Return [X, Y] of the center of cell containing provided text 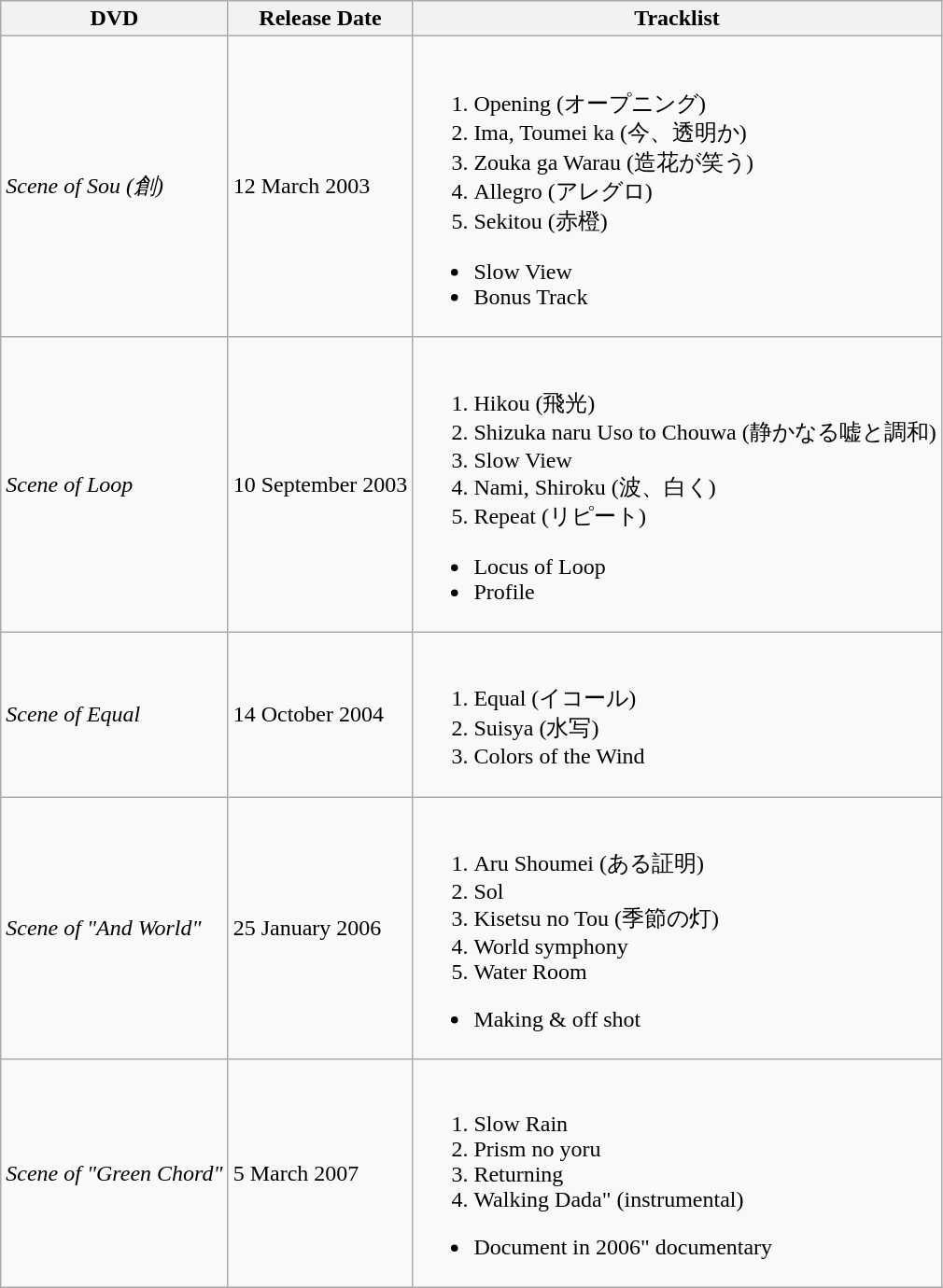
Hikou (飛光)Shizuka naru Uso to Chouwa (静かなる嘘と調和)Slow ViewNami, Shiroku (波、白く)Repeat (リピート)Locus of LoopProfile [677, 483]
DVD [114, 19]
Aru Shoumei (ある証明)SolKisetsu no Tou (季節の灯)World symphonyWater RoomMaking & off shot [677, 928]
Tracklist [677, 19]
Equal (イコール)Suisya (水写)Colors of the Wind [677, 714]
Scene of "Green Chord" [114, 1174]
25 January 2006 [320, 928]
14 October 2004 [320, 714]
10 September 2003 [320, 483]
Scene of Loop [114, 483]
Scene of "And World" [114, 928]
Opening (オープニング)Ima, Toumei ka (今、透明か)Zouka ga Warau (造花が笑う)Allegro (アレグロ)Sekitou (赤橙)Slow ViewBonus Track [677, 187]
5 March 2007 [320, 1174]
Scene of Sou (創) [114, 187]
12 March 2003 [320, 187]
Scene of Equal [114, 714]
Release Date [320, 19]
Slow RainPrism no yoruReturningWalking Dada" (instrumental)Document in 2006" documentary [677, 1174]
